Determine the (X, Y) coordinate at the center of the cell enclosing the given text.  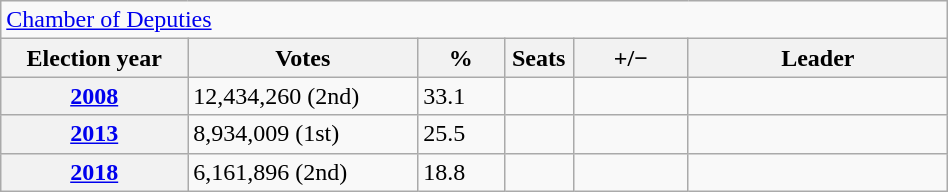
2018 (94, 172)
8,934,009 (1st) (303, 134)
2008 (94, 96)
% (461, 58)
33.1 (461, 96)
2013 (94, 134)
Leader (818, 58)
18.8 (461, 172)
6,161,896 (2nd) (303, 172)
Votes (303, 58)
Election year (94, 58)
12,434,260 (2nd) (303, 96)
Chamber of Deputies (474, 20)
25.5 (461, 134)
+/− (630, 58)
Seats (538, 58)
